Locate the cell with the specified text and output its [x, y] center coordinate. 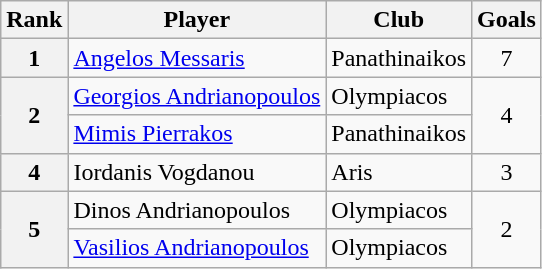
Dinos Andrianopoulos [197, 210]
5 [34, 229]
Rank [34, 20]
7 [507, 58]
Aris [399, 172]
Angelos Messaris [197, 58]
Player [197, 20]
Iordanis Vogdanou [197, 172]
3 [507, 172]
Club [399, 20]
1 [34, 58]
Mimis Pierrakos [197, 134]
Goals [507, 20]
Vasilios Andrianopoulos [197, 248]
Georgios Andrianopoulos [197, 96]
